Return the (X, Y) coordinate for the center point of the cell that contains the specified text.  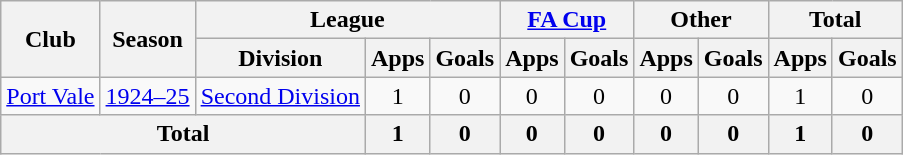
Club (50, 39)
Division (280, 58)
FA Cup (567, 20)
League (348, 20)
Port Vale (50, 96)
Season (148, 39)
1924–25 (148, 96)
Other (701, 20)
Second Division (280, 96)
